Return (X, Y) of the center of cell containing provided text 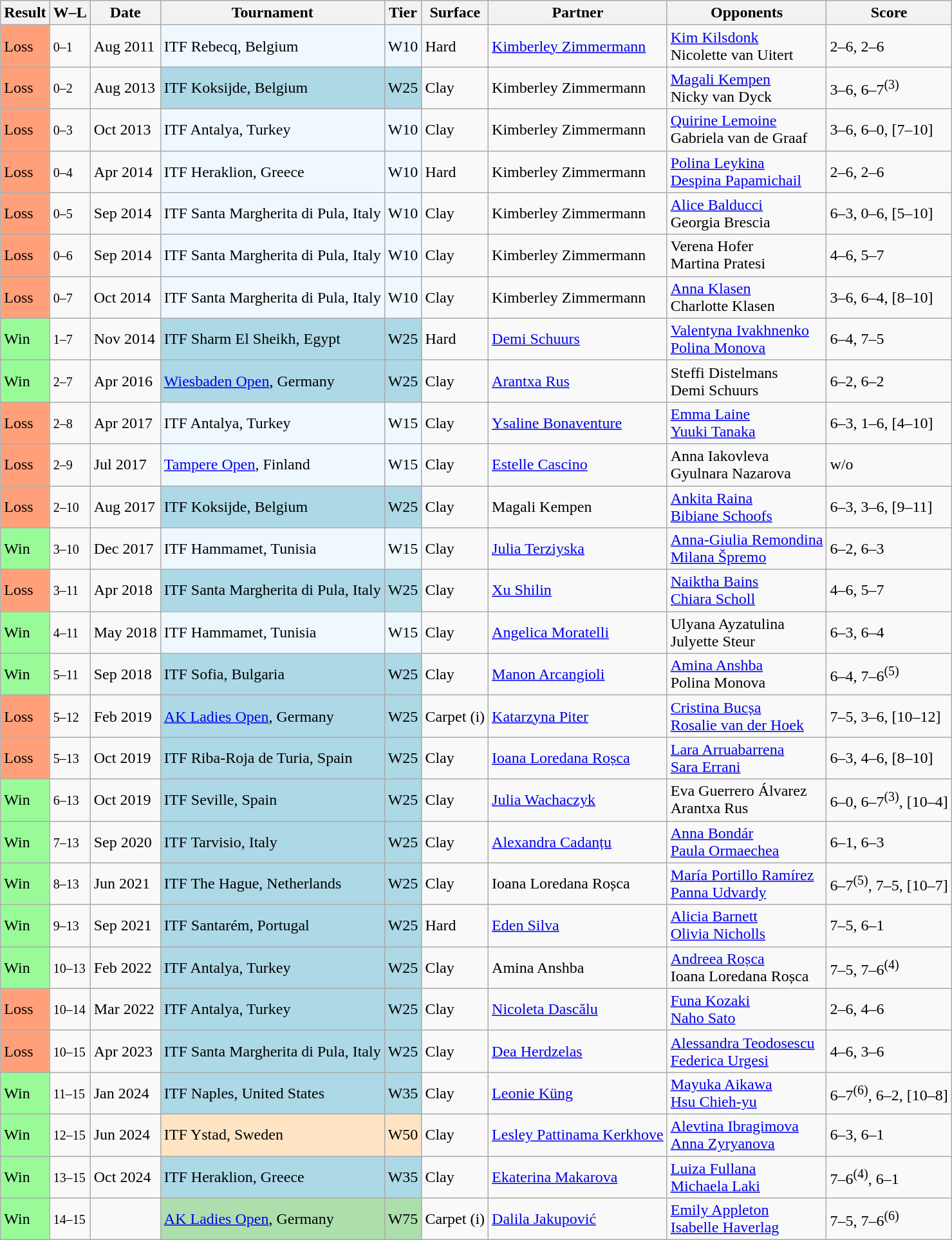
Leonie Küng (578, 1093)
Manon Arcangioli (578, 675)
Andreea Roșca Ioana Loredana Roșca (747, 967)
Ysaline Bonaventure (578, 422)
2–6, 4–6 (889, 1010)
Aug 2011 (125, 46)
Katarzyna Piter (578, 716)
2–7 (70, 381)
10–14 (70, 1010)
3–10 (70, 549)
Apr 2023 (125, 1051)
Date (125, 13)
Amina Anshba Polina Monova (747, 675)
ITF Santarém, Portugal (272, 926)
13–15 (70, 1177)
Tier (403, 13)
Julia Terziyska (578, 549)
Eden Silva (578, 926)
Dea Herdzelas (578, 1051)
3–6, 6–0, [7–10] (889, 130)
0–3 (70, 130)
Funa Kozaki Naho Sato (747, 1010)
Eva Guerrero Álvarez Arantxa Rus (747, 800)
Mar 2022 (125, 1010)
10–15 (70, 1051)
ITF Seville, Spain (272, 800)
Sep 2021 (125, 926)
0–5 (70, 214)
Cristina Bucșa Rosalie van der Hoek (747, 716)
9–13 (70, 926)
Score (889, 13)
6–7(6), 6–2, [10–8] (889, 1093)
Jun 2021 (125, 883)
Emma Laine Yuuki Tanaka (747, 422)
2–10 (70, 506)
7–5, 7–6(6) (889, 1219)
Lesley Pattinama Kerkhove (578, 1134)
3–6, 6–7(3) (889, 88)
10–13 (70, 967)
ITF Tarvisio, Italy (272, 842)
6–3, 0–6, [5–10] (889, 214)
6–3, 6–4 (889, 632)
Mayuka Aikawa Hsu Chieh-yu (747, 1093)
1–7 (70, 339)
6–0, 6–7(3), [10–4] (889, 800)
Feb 2019 (125, 716)
Alice Balducci Georgia Brescia (747, 214)
3–11 (70, 591)
Apr 2017 (125, 422)
Luiza Fullana Michaela Laki (747, 1177)
Xu Shilin (578, 591)
0–1 (70, 46)
Anna Iakovleva Gyulnara Nazarova (747, 465)
4–6, 3–6 (889, 1051)
Oct 2024 (125, 1177)
Apr 2016 (125, 381)
w/o (889, 465)
6–13 (70, 800)
Nicoleta Dascălu (578, 1010)
12–15 (70, 1134)
Nov 2014 (125, 339)
Alexandra Cadanțu (578, 842)
7–13 (70, 842)
Angelica Moratelli (578, 632)
0–6 (70, 255)
0–4 (70, 171)
7–5, 7–6(4) (889, 967)
0–7 (70, 297)
Apr 2014 (125, 171)
ITF Sharm El Sheikh, Egypt (272, 339)
Oct 2013 (125, 130)
0–2 (70, 88)
Demi Schuurs (578, 339)
Anna-Giulia Remondina Milana Špremo (747, 549)
5–12 (70, 716)
Ankita Raina Bibiane Schoofs (747, 506)
Alicia Barnett Olivia Nicholls (747, 926)
Tournament (272, 13)
Naiktha Bains Chiara Scholl (747, 591)
7–6(4), 6–1 (889, 1177)
Dec 2017 (125, 549)
Emily Appleton Isabelle Haverlag (747, 1219)
Tampere Open, Finland (272, 465)
Verena Hofer Martina Pratesi (747, 255)
2–9 (70, 465)
Arantxa Rus (578, 381)
2–8 (70, 422)
W75 (403, 1219)
Wiesbaden Open, Germany (272, 381)
Jan 2024 (125, 1093)
ITF Naples, United States (272, 1093)
Alessandra Teodosescu Federica Urgesi (747, 1051)
Lara Arruabarrena Sara Errani (747, 758)
Opponents (747, 13)
6–4, 7–5 (889, 339)
Aug 2017 (125, 506)
6–3, 4–6, [8–10] (889, 758)
Magali Kempen (578, 506)
Jul 2017 (125, 465)
Kim Kilsdonk Nicolette van Uitert (747, 46)
Jun 2024 (125, 1134)
Feb 2022 (125, 967)
11–15 (70, 1093)
W50 (403, 1134)
Anna Bondár Paula Ormaechea (747, 842)
ITF The Hague, Netherlands (272, 883)
Partner (578, 13)
Quirine Lemoine Gabriela van de Graaf (747, 130)
Anna Klasen Charlotte Klasen (747, 297)
6–7(5), 7–5, [10–7] (889, 883)
Ulyana Ayzatulina Julyette Steur (747, 632)
Dalila Jakupović (578, 1219)
Sep 2018 (125, 675)
Estelle Cascino (578, 465)
6–1, 6–3 (889, 842)
6–2, 6–3 (889, 549)
7–5, 6–1 (889, 926)
ITF Sofia, Bulgaria (272, 675)
Oct 2014 (125, 297)
María Portillo Ramírez Panna Udvardy (747, 883)
Amina Anshba (578, 967)
6–3, 3–6, [9–11] (889, 506)
6–3, 6–1 (889, 1134)
14–15 (70, 1219)
6–2, 6–2 (889, 381)
Apr 2018 (125, 591)
ITF Rebecq, Belgium (272, 46)
W–L (70, 13)
Aug 2013 (125, 88)
5–11 (70, 675)
Result (25, 13)
Alevtina Ibragimova Anna Zyryanova (747, 1134)
Surface (455, 13)
ITF Ystad, Sweden (272, 1134)
7–5, 3–6, [10–12] (889, 716)
4–11 (70, 632)
May 2018 (125, 632)
3–6, 6–4, [8–10] (889, 297)
Sep 2020 (125, 842)
Valentyna Ivakhnenko Polina Monova (747, 339)
Polina Leykina Despina Papamichail (747, 171)
Julia Wachaczyk (578, 800)
Magali Kempen Nicky van Dyck (747, 88)
ITF Riba-Roja de Turia, Spain (272, 758)
8–13 (70, 883)
Steffi Distelmans Demi Schuurs (747, 381)
6–3, 1–6, [4–10] (889, 422)
5–13 (70, 758)
6–4, 7–6(5) (889, 675)
Ekaterina Makarova (578, 1177)
